Return the [X, Y] coordinate for the center point of the cell that contains the specified text.  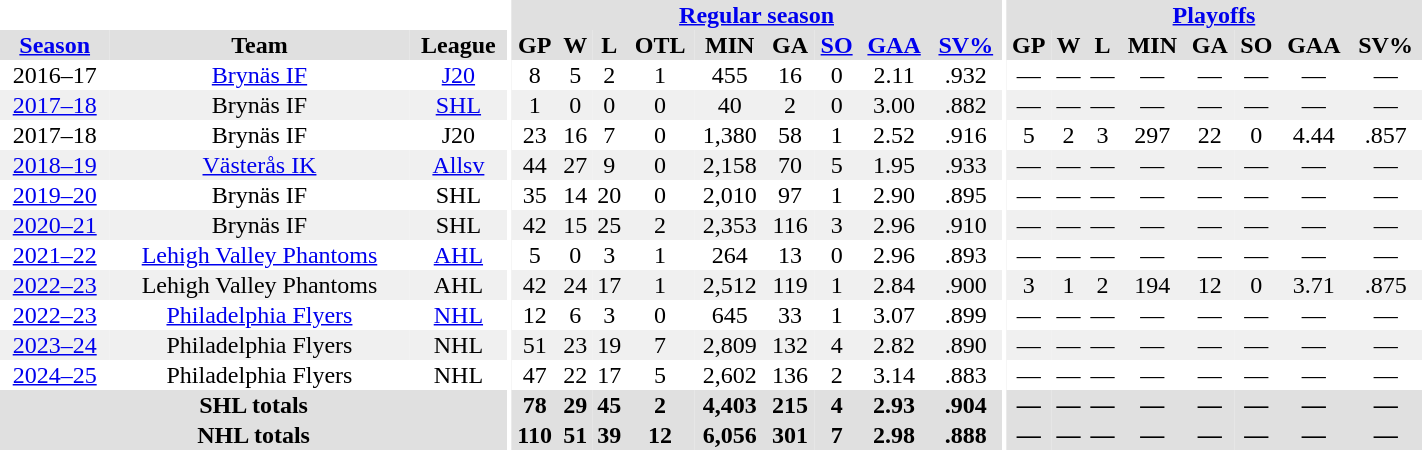
.893 [966, 255]
24 [575, 285]
116 [790, 225]
2,158 [730, 165]
45 [609, 405]
2.84 [894, 285]
2.52 [894, 135]
78 [534, 405]
47 [534, 375]
2016–17 [54, 75]
1.95 [894, 165]
645 [730, 315]
8 [534, 75]
3.07 [894, 315]
1,380 [730, 135]
2023–24 [54, 345]
39 [609, 435]
14 [575, 195]
2,010 [730, 195]
.910 [966, 225]
2.98 [894, 435]
2020–21 [54, 225]
.932 [966, 75]
.899 [966, 315]
297 [1152, 135]
4.44 [1314, 135]
OTL [660, 45]
2,809 [730, 345]
2019–20 [54, 195]
.895 [966, 195]
136 [790, 375]
6 [575, 315]
215 [790, 405]
.890 [966, 345]
Västerås IK [259, 165]
119 [790, 285]
SHL totals [254, 405]
2.82 [894, 345]
455 [730, 75]
19 [609, 345]
35 [534, 195]
29 [575, 405]
9 [609, 165]
.882 [966, 105]
2021–22 [54, 255]
15 [575, 225]
4,403 [730, 405]
132 [790, 345]
.883 [966, 375]
20 [609, 195]
6,056 [730, 435]
3.71 [1314, 285]
.888 [966, 435]
.916 [966, 135]
Team [259, 45]
NHL totals [254, 435]
58 [790, 135]
Regular season [756, 15]
2,353 [730, 225]
110 [534, 435]
3.00 [894, 105]
194 [1152, 285]
Season [54, 45]
.933 [966, 165]
97 [790, 195]
League [459, 45]
2.11 [894, 75]
301 [790, 435]
.900 [966, 285]
40 [730, 105]
264 [730, 255]
2,602 [730, 375]
25 [609, 225]
70 [790, 165]
.857 [1386, 135]
Playoffs [1214, 15]
27 [575, 165]
Allsv [459, 165]
2.93 [894, 405]
13 [790, 255]
2,512 [730, 285]
.904 [966, 405]
33 [790, 315]
44 [534, 165]
2.90 [894, 195]
.875 [1386, 285]
2024–25 [54, 375]
3.14 [894, 375]
2018–19 [54, 165]
